For the text-containing cell, return its midpoint in [X, Y] coordinate format. 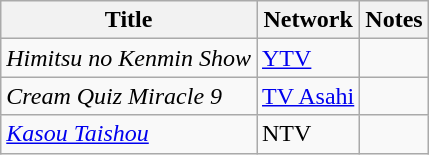
Network [308, 20]
Cream Quiz Miracle 9 [129, 96]
Himitsu no Kenmin Show [129, 58]
NTV [308, 134]
Kasou Taishou [129, 134]
YTV [308, 58]
TV Asahi [308, 96]
Title [129, 20]
Notes [394, 20]
